Return the [x, y] coordinate for the center point of the cell that contains the specified text.  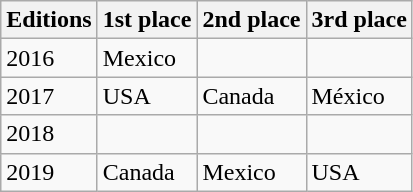
1st place [147, 20]
2nd place [252, 20]
3rd place [359, 20]
2017 [49, 96]
México [359, 96]
2018 [49, 134]
Editions [49, 20]
2016 [49, 58]
2019 [49, 172]
